Search for the cell housing the specified text and yield its [x, y] center coordinate. 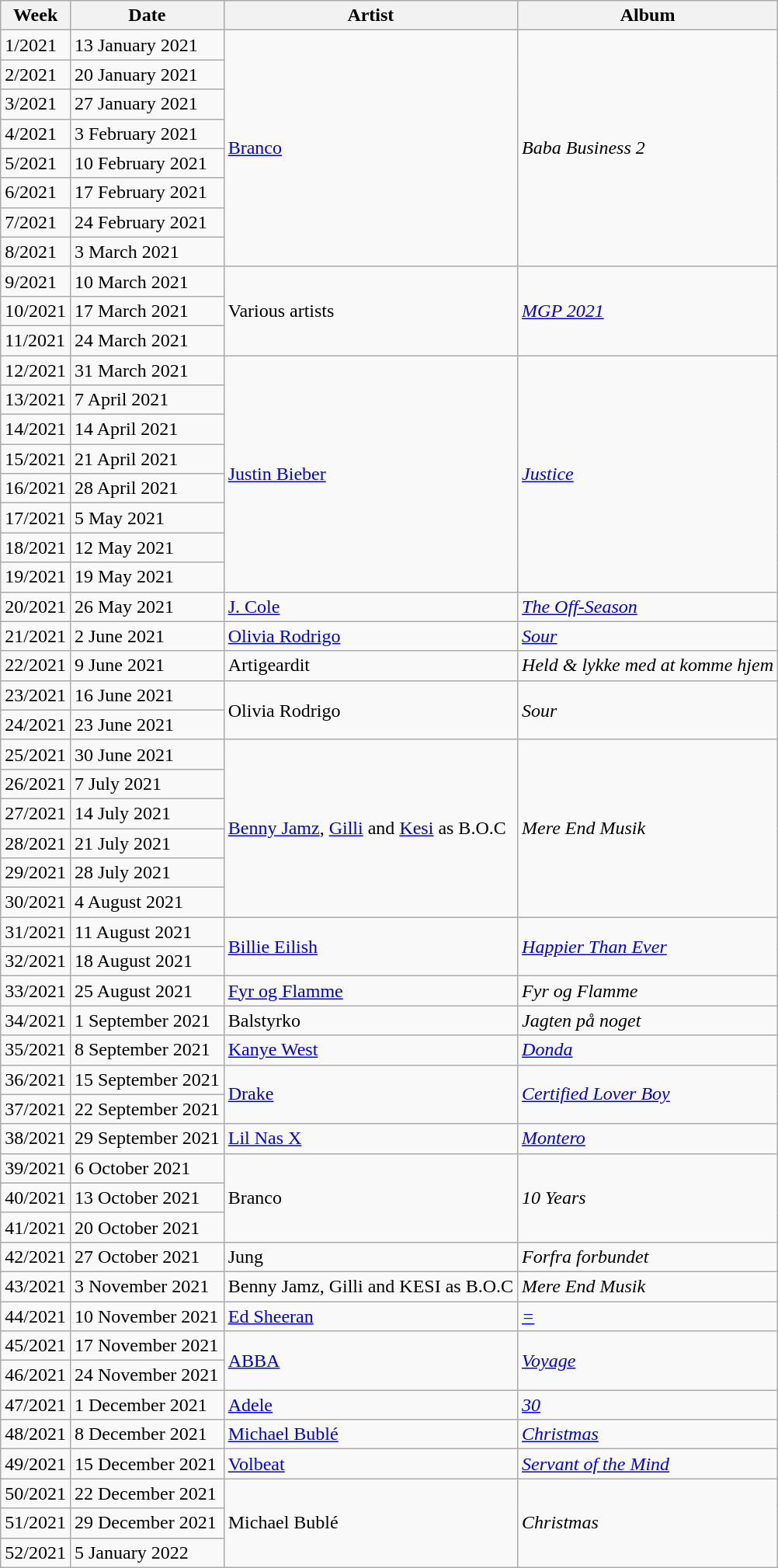
2 June 2021 [147, 636]
21 April 2021 [147, 459]
11 August 2021 [147, 932]
51/2021 [36, 1523]
29 September 2021 [147, 1139]
Lil Nas X [370, 1139]
28 July 2021 [147, 873]
26/2021 [36, 784]
5/2021 [36, 163]
22 December 2021 [147, 1493]
Jung [370, 1257]
Justice [648, 474]
17 March 2021 [147, 311]
10 February 2021 [147, 163]
3 March 2021 [147, 252]
24 November 2021 [147, 1375]
24/2021 [36, 725]
21 July 2021 [147, 843]
Album [648, 16]
31 March 2021 [147, 370]
25/2021 [36, 754]
19 May 2021 [147, 577]
3 November 2021 [147, 1286]
13 October 2021 [147, 1198]
= [648, 1316]
27/2021 [36, 813]
21/2021 [36, 636]
14 April 2021 [147, 429]
10 Years [648, 1198]
Balstyrko [370, 1020]
The Off-Season [648, 607]
Voyage [648, 1361]
24 February 2021 [147, 222]
27 October 2021 [147, 1257]
46/2021 [36, 1375]
10 November 2021 [147, 1316]
MGP 2021 [648, 311]
40/2021 [36, 1198]
12 May 2021 [147, 548]
2/2021 [36, 75]
24 March 2021 [147, 340]
5 May 2021 [147, 518]
29/2021 [36, 873]
50/2021 [36, 1493]
Montero [648, 1139]
15 December 2021 [147, 1464]
Baba Business 2 [648, 148]
20 October 2021 [147, 1227]
Donda [648, 1050]
4/2021 [36, 134]
Volbeat [370, 1464]
42/2021 [36, 1257]
39/2021 [36, 1168]
Kanye West [370, 1050]
3/2021 [36, 104]
49/2021 [36, 1464]
30/2021 [36, 902]
Various artists [370, 311]
12/2021 [36, 370]
Artigeardit [370, 666]
Servant of the Mind [648, 1464]
8 December 2021 [147, 1434]
1 September 2021 [147, 1020]
Jagten på noget [648, 1020]
23/2021 [36, 695]
15/2021 [36, 459]
3 February 2021 [147, 134]
30 [648, 1405]
28 April 2021 [147, 488]
23 June 2021 [147, 725]
6/2021 [36, 193]
8 September 2021 [147, 1050]
ABBA [370, 1361]
4 August 2021 [147, 902]
18/2021 [36, 548]
1/2021 [36, 45]
45/2021 [36, 1346]
25 August 2021 [147, 991]
1 December 2021 [147, 1405]
26 May 2021 [147, 607]
48/2021 [36, 1434]
14 July 2021 [147, 813]
10/2021 [36, 311]
14/2021 [36, 429]
35/2021 [36, 1050]
47/2021 [36, 1405]
17 November 2021 [147, 1346]
Adele [370, 1405]
10 March 2021 [147, 281]
Forfra forbundet [648, 1257]
15 September 2021 [147, 1080]
Certified Lover Boy [648, 1094]
11/2021 [36, 340]
Benny Jamz, Gilli and KESI as B.O.C [370, 1286]
52/2021 [36, 1552]
Happier Than Ever [648, 947]
22/2021 [36, 666]
41/2021 [36, 1227]
22 September 2021 [147, 1109]
13/2021 [36, 400]
36/2021 [36, 1080]
31/2021 [36, 932]
Benny Jamz, Gilli and Kesi as B.O.C [370, 828]
37/2021 [36, 1109]
44/2021 [36, 1316]
38/2021 [36, 1139]
16 June 2021 [147, 695]
Billie Eilish [370, 947]
7 April 2021 [147, 400]
20/2021 [36, 607]
28/2021 [36, 843]
18 August 2021 [147, 961]
Justin Bieber [370, 474]
33/2021 [36, 991]
Date [147, 16]
Ed Sheeran [370, 1316]
27 January 2021 [147, 104]
9/2021 [36, 281]
32/2021 [36, 961]
5 January 2022 [147, 1552]
20 January 2021 [147, 75]
43/2021 [36, 1286]
Artist [370, 16]
9 June 2021 [147, 666]
30 June 2021 [147, 754]
J. Cole [370, 607]
34/2021 [36, 1020]
6 October 2021 [147, 1168]
17/2021 [36, 518]
Drake [370, 1094]
13 January 2021 [147, 45]
17 February 2021 [147, 193]
7/2021 [36, 222]
8/2021 [36, 252]
Week [36, 16]
7 July 2021 [147, 784]
16/2021 [36, 488]
29 December 2021 [147, 1523]
19/2021 [36, 577]
Held & lykke med at komme hjem [648, 666]
